Output the [X, Y] coordinate of the center of the cell containing the given text.  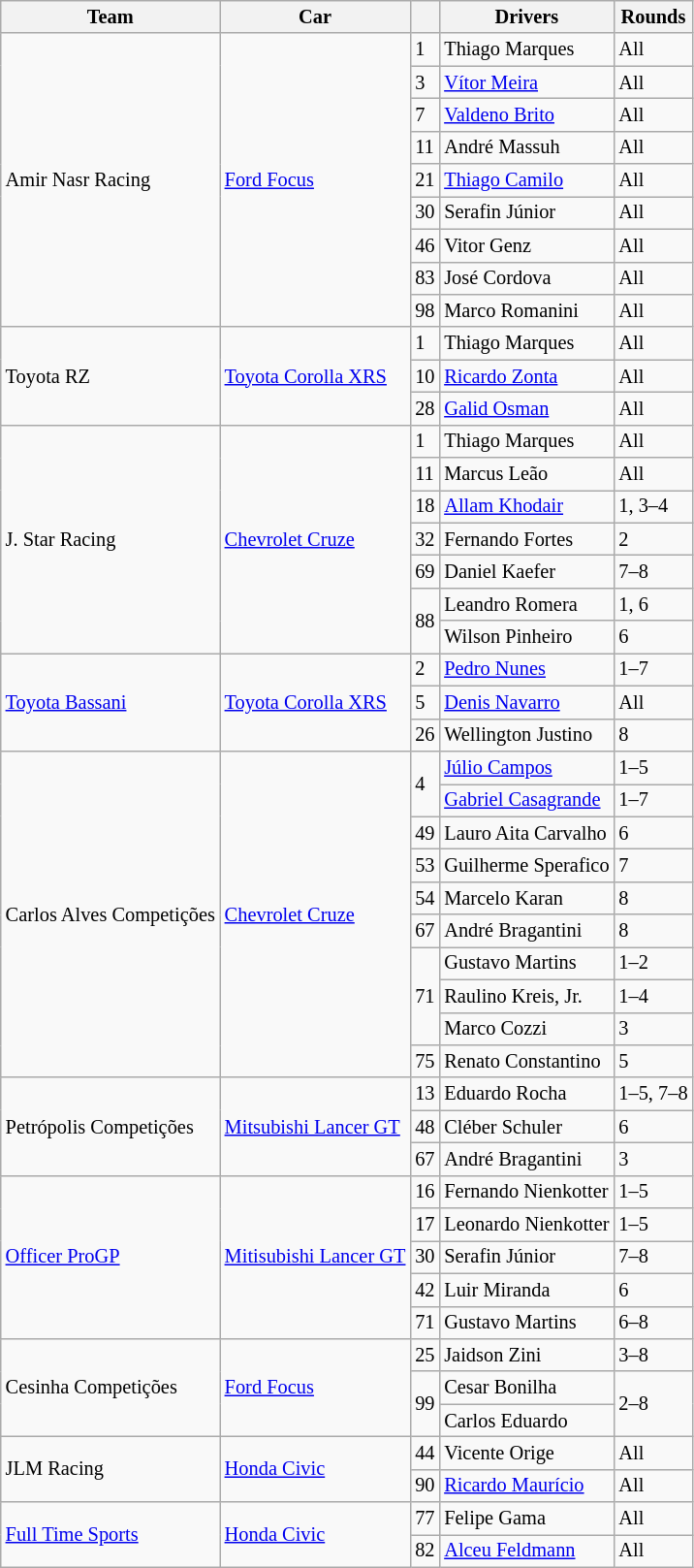
Vitor Genz [526, 245]
3–8 [653, 1355]
Officer ProGP [110, 1257]
Toyota Bassani [110, 702]
54 [425, 898]
Ricardo Maurício [526, 1486]
Vítor Meira [526, 82]
Luir Miranda [526, 1290]
JLM Racing [110, 1468]
26 [425, 735]
88 [425, 621]
16 [425, 1192]
Daniel Kaefer [526, 571]
Leonardo Nienkotter [526, 1225]
J. Star Racing [110, 539]
49 [425, 833]
José Cordova [526, 278]
Cléber Schuler [526, 1127]
Alceu Feldmann [526, 1551]
Guilherme Sperafico [526, 865]
Amir Nasr Racing [110, 180]
17 [425, 1225]
Ricardo Zonta [526, 376]
75 [425, 1061]
Allam Khodair [526, 506]
1–4 [653, 996]
Denis Navarro [526, 702]
Rounds [653, 16]
Cesar Bonilha [526, 1388]
2–8 [653, 1404]
Marco Romanini [526, 310]
Pedro Nunes [526, 669]
99 [425, 1404]
Petrópolis Competições [110, 1127]
Marco Cozzi [526, 1029]
Carlos Eduardo [526, 1421]
Gabriel Casagrande [526, 800]
4 [425, 784]
13 [425, 1094]
Fernando Nienkotter [526, 1192]
1–5, 7–8 [653, 1094]
Galid Osman [526, 408]
Vicente Orige [526, 1453]
Car [316, 16]
46 [425, 245]
25 [425, 1355]
82 [425, 1551]
Marcelo Karan [526, 898]
42 [425, 1290]
Leandro Romera [526, 604]
Lauro Aita Carvalho [526, 833]
98 [425, 310]
Mitisubishi Lancer GT [316, 1257]
Drivers [526, 16]
Thiago Camilo [526, 180]
6–8 [653, 1323]
1, 6 [653, 604]
Eduardo Rocha [526, 1094]
Jaidson Zini [526, 1355]
10 [425, 376]
Raulino Kreis, Jr. [526, 996]
Team [110, 16]
Toyota RZ [110, 376]
Marcus Leão [526, 474]
1–2 [653, 963]
Cesinha Competições [110, 1387]
69 [425, 571]
90 [425, 1486]
18 [425, 506]
Felipe Gama [526, 1519]
Wilson Pinheiro [526, 637]
Renato Constantino [526, 1061]
Fernando Fortes [526, 539]
Carlos Alves Competições [110, 913]
28 [425, 408]
53 [425, 865]
Mitsubishi Lancer GT [316, 1127]
1, 3–4 [653, 506]
Júlio Campos [526, 767]
77 [425, 1519]
32 [425, 539]
Valdeno Brito [526, 114]
83 [425, 278]
André Massuh [526, 147]
Full Time Sports [110, 1534]
48 [425, 1127]
44 [425, 1453]
Wellington Justino [526, 735]
21 [425, 180]
